Search for the cell housing the specified text and yield its (X, Y) center coordinate. 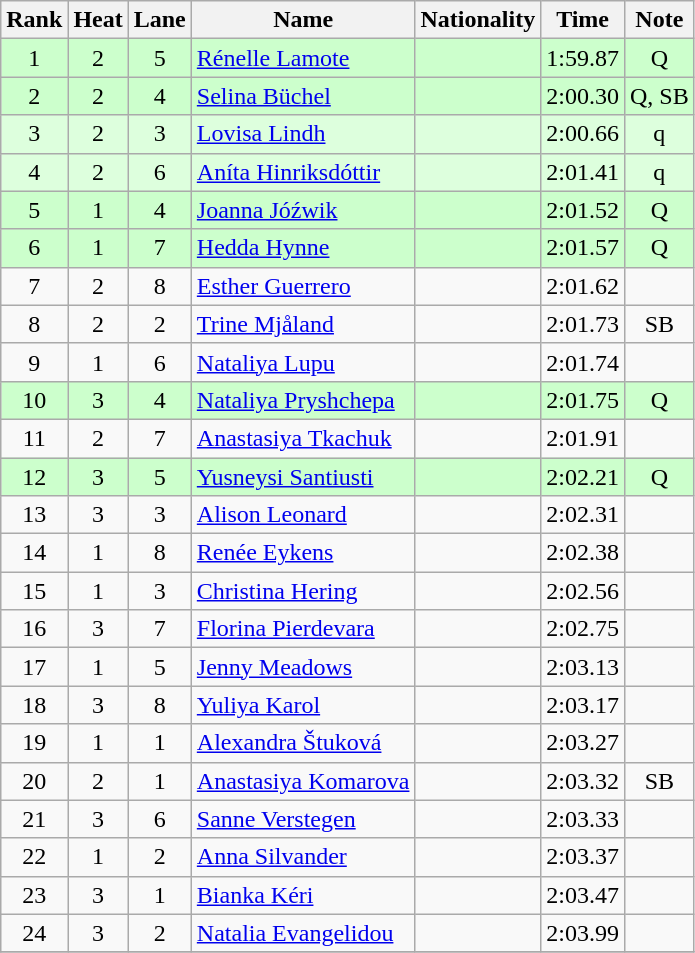
2:03.99 (583, 933)
2:01.74 (583, 362)
15 (34, 591)
Lovisa Lindh (303, 134)
2:02.56 (583, 591)
2:01.41 (583, 172)
2:02.31 (583, 515)
Selina Büchel (303, 96)
9 (34, 362)
24 (34, 933)
Nationality (478, 20)
2:01.52 (583, 210)
2:03.27 (583, 743)
Rénelle Lamote (303, 58)
Anastasiya Tkachuk (303, 438)
2:03.33 (583, 819)
2:03.13 (583, 667)
Bianka Kéri (303, 895)
17 (34, 667)
Jenny Meadows (303, 667)
Nataliya Pryshchepa (303, 400)
2:00.30 (583, 96)
Rank (34, 20)
Joanna Jóźwik (303, 210)
2:02.21 (583, 477)
Q, SB (659, 96)
21 (34, 819)
19 (34, 743)
Anna Silvander (303, 857)
Renée Eykens (303, 553)
Hedda Hynne (303, 248)
2:01.57 (583, 248)
Christina Hering (303, 591)
14 (34, 553)
Nataliya Lupu (303, 362)
2:01.62 (583, 286)
Florina Pierdevara (303, 629)
2:02.75 (583, 629)
1:59.87 (583, 58)
22 (34, 857)
2:03.47 (583, 895)
2:03.17 (583, 705)
Trine Mjåland (303, 324)
2:03.32 (583, 781)
16 (34, 629)
20 (34, 781)
Yusneysi Santiusti (303, 477)
2:01.73 (583, 324)
2:01.91 (583, 438)
18 (34, 705)
Time (583, 20)
Anastasiya Komarova (303, 781)
Esther Guerrero (303, 286)
Heat (98, 20)
2:02.38 (583, 553)
Alison Leonard (303, 515)
13 (34, 515)
11 (34, 438)
2:01.75 (583, 400)
Yuliya Karol (303, 705)
Aníta Hinriksdóttir (303, 172)
23 (34, 895)
Sanne Verstegen (303, 819)
Natalia Evangelidou (303, 933)
2:00.66 (583, 134)
Name (303, 20)
2:03.37 (583, 857)
12 (34, 477)
Lane (160, 20)
Alexandra Štuková (303, 743)
Note (659, 20)
10 (34, 400)
